Capture the cell that displays the provided text and extract its (X, Y) central coordinate. 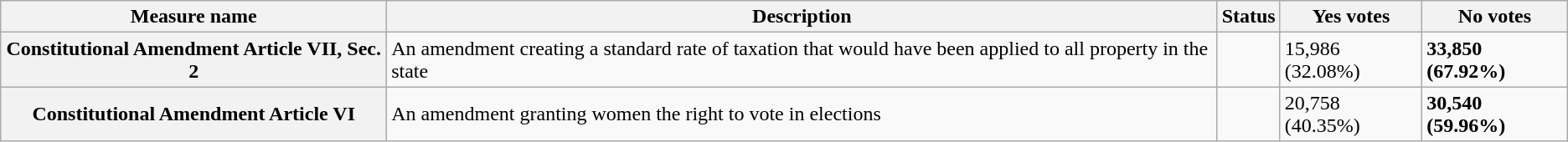
Yes votes (1350, 17)
Constitutional Amendment Article VI (194, 114)
15,986 (32.08%) (1350, 60)
30,540 (59.96%) (1495, 114)
No votes (1495, 17)
Description (802, 17)
An amendment creating a standard rate of taxation that would have been applied to all property in the state (802, 60)
20,758 (40.35%) (1350, 114)
Constitutional Amendment Article VII, Sec. 2 (194, 60)
Status (1248, 17)
An amendment granting women the right to vote in elections (802, 114)
Measure name (194, 17)
33,850 (67.92%) (1495, 60)
